Return [X, Y] of the center of cell containing provided text 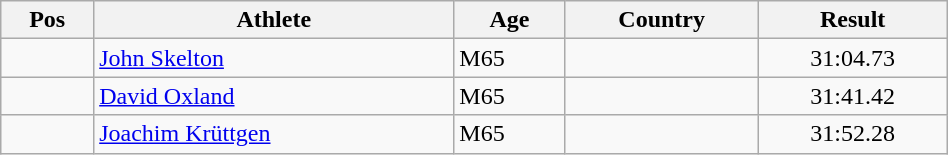
Age [510, 20]
John Skelton [274, 58]
Country [662, 20]
Pos [48, 20]
Result [852, 20]
Athlete [274, 20]
Joachim Krüttgen [274, 134]
David Oxland [274, 96]
31:41.42 [852, 96]
31:04.73 [852, 58]
31:52.28 [852, 134]
